From the cell containing the given text, extract its center point as [x, y] coordinate. 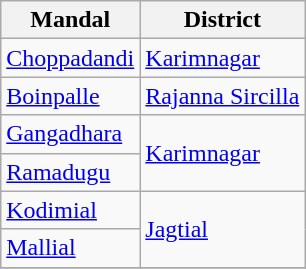
Jagtial [222, 229]
Mandal [70, 20]
Gangadhara [70, 134]
Rajanna Sircilla [222, 96]
Boinpalle [70, 96]
Kodimial [70, 210]
Choppadandi [70, 58]
Mallial [70, 248]
District [222, 20]
Ramadugu [70, 172]
